Identify which cell holds the provided text, then report its [X, Y] central coordinate. 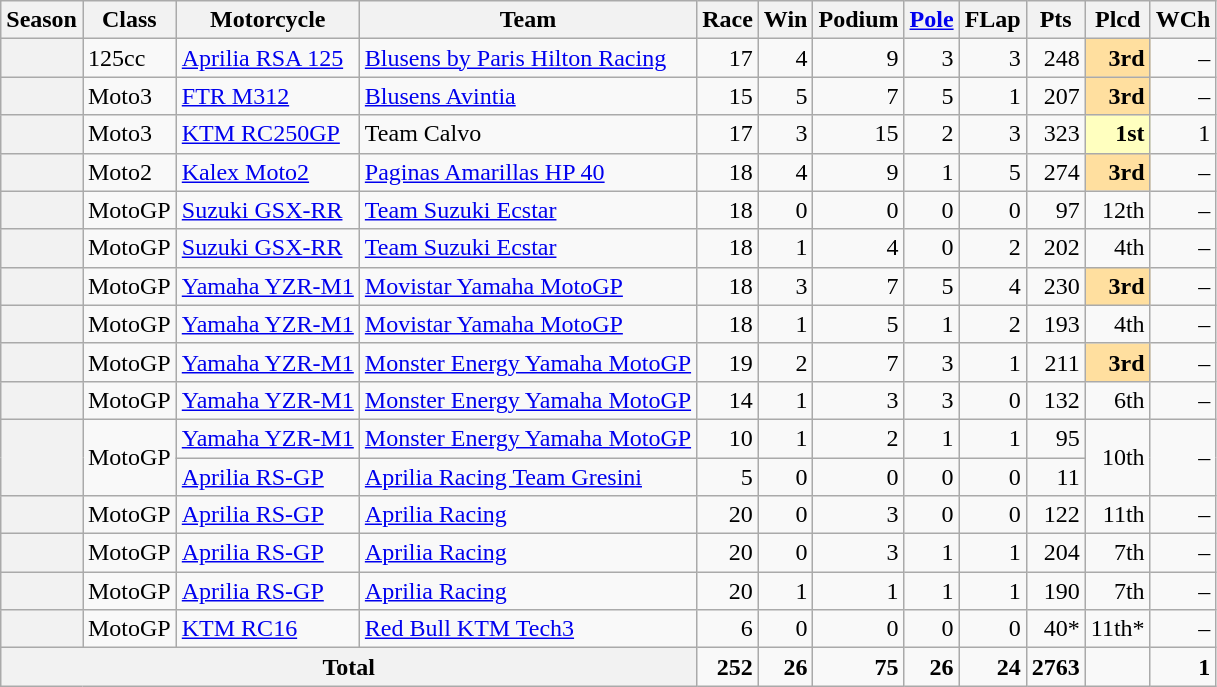
122 [1056, 515]
Blusens by Paris Hilton Racing [528, 58]
248 [1056, 58]
95 [1056, 438]
Plcd [1118, 20]
Aprilia Racing Team Gresini [528, 477]
24 [992, 667]
Pts [1056, 20]
190 [1056, 591]
323 [1056, 134]
Red Bull KTM Tech3 [528, 629]
Podium [858, 20]
12th [1118, 210]
Pole [932, 20]
14 [728, 400]
Paginas Amarillas HP 40 [528, 172]
10 [728, 438]
Motorcycle [268, 20]
Blusens Avintia [528, 96]
132 [1056, 400]
40* [1056, 629]
FTR M312 [268, 96]
11th [1118, 515]
11 [1056, 477]
274 [1056, 172]
1st [1118, 134]
Class [129, 20]
211 [1056, 362]
252 [728, 667]
202 [1056, 248]
207 [1056, 96]
Aprilia RSA 125 [268, 58]
WCh [1183, 20]
Win [786, 20]
97 [1056, 210]
KTM RC250GP [268, 134]
FLap [992, 20]
10th [1118, 457]
193 [1056, 324]
19 [728, 362]
Team Calvo [528, 134]
75 [858, 667]
Team [528, 20]
6 [728, 629]
2763 [1056, 667]
Season [42, 20]
230 [1056, 286]
6th [1118, 400]
11th* [1118, 629]
204 [1056, 553]
Race [728, 20]
KTM RC16 [268, 629]
Kalex Moto2 [268, 172]
Total [349, 667]
Moto2 [129, 172]
125cc [129, 58]
